Find where the given text appears and provide that cell's center as [x, y] coordinate. 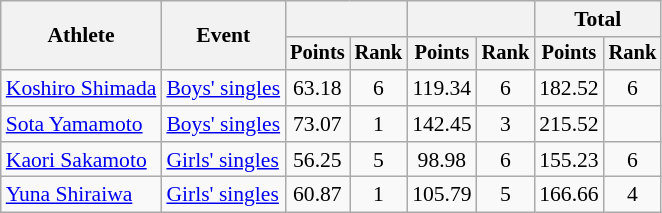
Koshiro Shimada [82, 88]
4 [633, 195]
Kaori Sakamoto [82, 160]
182.52 [568, 88]
Yuna Shiraiwa [82, 195]
60.87 [317, 195]
Total [598, 19]
215.52 [568, 124]
Sota Yamamoto [82, 124]
155.23 [568, 160]
98.98 [442, 160]
73.07 [317, 124]
Athlete [82, 36]
142.45 [442, 124]
166.66 [568, 195]
3 [506, 124]
Event [223, 36]
63.18 [317, 88]
119.34 [442, 88]
56.25 [317, 160]
105.79 [442, 195]
